Find where the given text appears and provide that cell's center as [X, Y] coordinate. 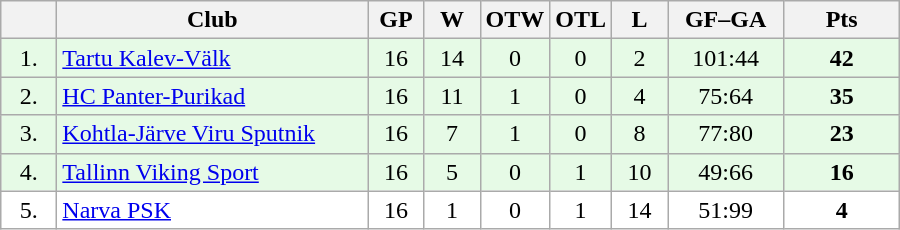
11 [452, 96]
Pts [842, 20]
42 [842, 58]
101:44 [726, 58]
51:99 [726, 210]
77:80 [726, 134]
GF–GA [726, 20]
Club [212, 20]
75:64 [726, 96]
Tartu Kalev-Välk [212, 58]
GP [396, 20]
10 [640, 172]
Kohtla-Järve Viru Sputnik [212, 134]
Narva PSK [212, 210]
49:66 [726, 172]
1. [29, 58]
2. [29, 96]
OTW [515, 20]
HC Panter-Purikad [212, 96]
7 [452, 134]
35 [842, 96]
W [452, 20]
Tallinn Viking Sport [212, 172]
3. [29, 134]
4. [29, 172]
L [640, 20]
8 [640, 134]
OTL [581, 20]
23 [842, 134]
5 [452, 172]
2 [640, 58]
5. [29, 210]
